Find where the given text appears and provide that cell's center as [X, Y] coordinate. 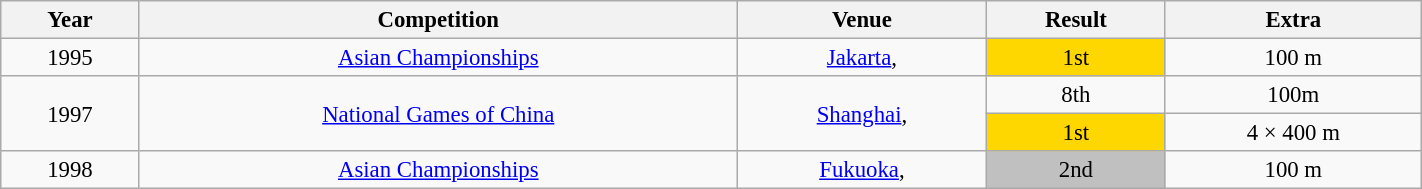
1998 [70, 170]
Jakarta, [862, 58]
100m [1293, 95]
8th [1076, 95]
Year [70, 20]
Fukuoka, [862, 170]
National Games of China [438, 114]
4 × 400 m [1293, 133]
1997 [70, 114]
Shanghai, [862, 114]
2nd [1076, 170]
1995 [70, 58]
Extra [1293, 20]
Result [1076, 20]
Venue [862, 20]
Competition [438, 20]
